Capture the cell that displays the provided text and extract its (x, y) central coordinate. 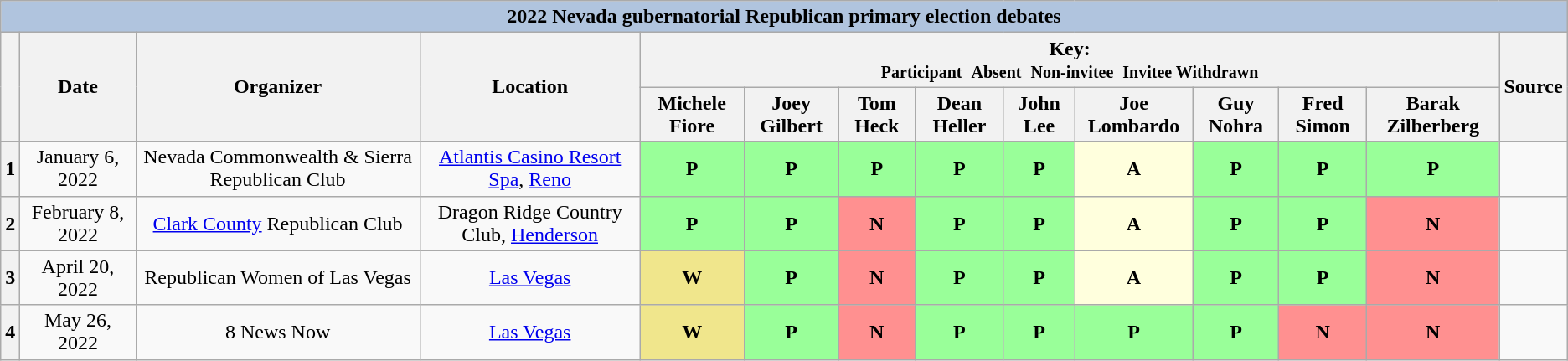
Joey Gilbert (791, 114)
4 (10, 332)
Atlantis Casino Resort Spa, Reno (529, 169)
Barak Zilberberg (1433, 114)
1 (10, 169)
Joe Lombardo (1134, 114)
3 (10, 278)
January 6, 2022 (78, 169)
Location (529, 87)
Dean Heller (959, 114)
8 News Now (278, 332)
Tom Heck (876, 114)
Republican Women of Las Vegas (278, 278)
Guy Nohra (1235, 114)
Fred Simon (1323, 114)
2022 Nevada gubernatorial Republican primary election debates (784, 17)
Dragon Ridge Country Club, Henderson (529, 223)
2 (10, 223)
Organizer (278, 87)
John Lee (1039, 114)
May 26, 2022 (78, 332)
Key: Participant Absent Non-invitee Invitee Withdrawn (1070, 60)
Clark County Republican Club (278, 223)
Date (78, 87)
Source (1533, 87)
April 20, 2022 (78, 278)
Nevada Commonwealth & Sierra Republican Club (278, 169)
February 8, 2022 (78, 223)
Michele Fiore (692, 114)
